Scan for the cell matching the given text and deliver its [X, Y] coordinate at center. 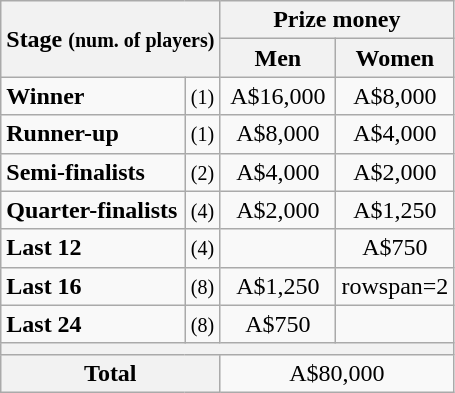
Runner-up [93, 134]
Last 12 [93, 248]
rowspan=2 [395, 286]
Women [395, 58]
A$16,000 [278, 96]
Last 24 [93, 324]
Last 16 [93, 286]
A$80,000 [337, 373]
Men [278, 58]
Winner [93, 96]
Quarter-finalists [93, 210]
Total [110, 373]
(2) [202, 172]
Stage (num. of players) [110, 39]
Semi-finalists [93, 172]
Prize money [337, 20]
